Provide the [x, y] coordinate of the cell's center where the given text is located.  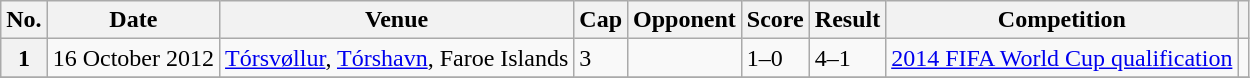
3 [601, 58]
1–0 [775, 58]
1 [24, 58]
4–1 [847, 58]
2014 FIFA World Cup qualification [1062, 58]
Opponent [685, 20]
Competition [1062, 20]
Tórsvøllur, Tórshavn, Faroe Islands [397, 58]
16 October 2012 [133, 58]
Cap [601, 20]
Date [133, 20]
No. [24, 20]
Venue [397, 20]
Result [847, 20]
Score [775, 20]
